Identify which cell holds the provided text, then report its [X, Y] central coordinate. 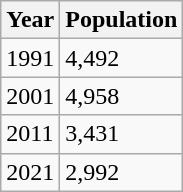
3,431 [122, 134]
Year [30, 20]
2,992 [122, 172]
4,492 [122, 58]
4,958 [122, 96]
1991 [30, 58]
Population [122, 20]
2011 [30, 134]
2021 [30, 172]
2001 [30, 96]
